Detect which cell encompasses the target text, then output its (X, Y) center coordinate. 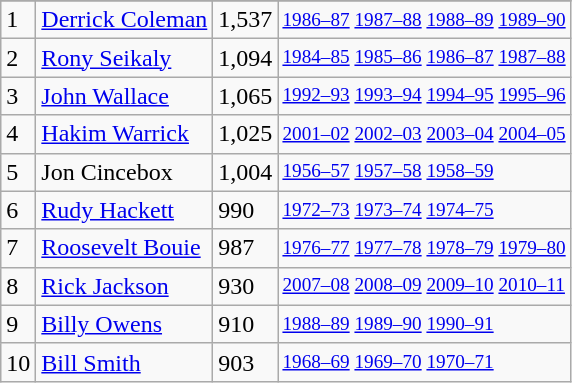
Billy Owens (124, 324)
1988–89 1989–90 1990–91 (424, 324)
Bill Smith (124, 362)
Hakim Warrick (124, 134)
1,094 (246, 58)
2007–08 2008–09 2009–10 2010–11 (424, 286)
Jon Cincebox (124, 172)
5 (18, 172)
8 (18, 286)
1984–85 1985–86 1986–87 1987–88 (424, 58)
930 (246, 286)
1,537 (246, 20)
1992–93 1993–94 1994–95 1995–96 (424, 96)
4 (18, 134)
7 (18, 248)
6 (18, 210)
9 (18, 324)
Rony Seikaly (124, 58)
1,065 (246, 96)
1956–57 1957–58 1958–59 (424, 172)
1986–87 1987–88 1988–89 1989–90 (424, 20)
John Wallace (124, 96)
1,004 (246, 172)
Rudy Hackett (124, 210)
1 (18, 20)
3 (18, 96)
1972–73 1973–74 1974–75 (424, 210)
Roosevelt Bouie (124, 248)
2001–02 2002–03 2003–04 2004–05 (424, 134)
Derrick Coleman (124, 20)
903 (246, 362)
1,025 (246, 134)
Rick Jackson (124, 286)
990 (246, 210)
987 (246, 248)
910 (246, 324)
1968–69 1969–70 1970–71 (424, 362)
1976–77 1977–78 1978–79 1979–80 (424, 248)
2 (18, 58)
10 (18, 362)
